From the cell containing the given text, extract its center point as [X, Y] coordinate. 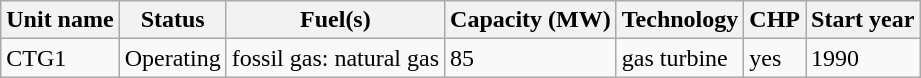
Fuel(s) [335, 20]
Operating [172, 58]
Unit name [60, 20]
85 [531, 58]
gas turbine [680, 58]
Capacity (MW) [531, 20]
Technology [680, 20]
CTG1 [60, 58]
CHP [775, 20]
yes [775, 58]
Status [172, 20]
1990 [863, 58]
fossil gas: natural gas [335, 58]
Start year [863, 20]
